Locate the cell with the specified text and output its [x, y] center coordinate. 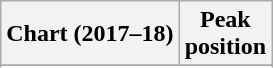
Peak position [225, 34]
Chart (2017–18) [90, 34]
